Return (x, y) of the center of cell containing provided text 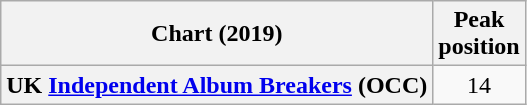
Chart (2019) (217, 34)
Peakposition (479, 34)
14 (479, 85)
UK Independent Album Breakers (OCC) (217, 85)
